Locate the cell with the specified text and output its [x, y] center coordinate. 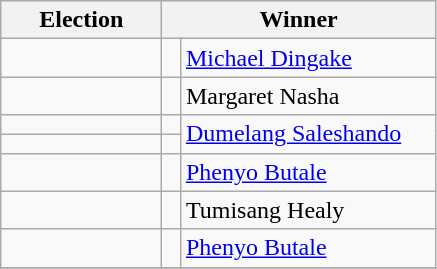
Michael Dingake [308, 58]
Election [82, 20]
Margaret Nasha [308, 96]
Tumisang Healy [308, 210]
Dumelang Saleshando [308, 134]
Winner [299, 20]
